Scan for the cell matching the given text and deliver its (X, Y) coordinate at center. 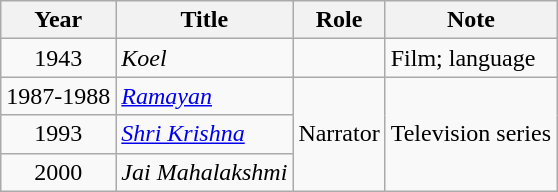
1987-1988 (58, 96)
Koel (204, 58)
Title (204, 20)
Role (339, 20)
Jai Mahalakshmi (204, 172)
Year (58, 20)
Television series (470, 134)
2000 (58, 172)
Ramayan (204, 96)
Narrator (339, 134)
Film; language (470, 58)
1993 (58, 134)
1943 (58, 58)
Note (470, 20)
Shri Krishna (204, 134)
